Provide the (x, y) coordinate of the cell's center where the given text is located.  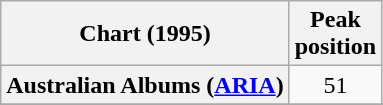
51 (335, 85)
Australian Albums (ARIA) (145, 85)
Peakposition (335, 34)
Chart (1995) (145, 34)
